For the text-containing cell, return its midpoint in [x, y] coordinate format. 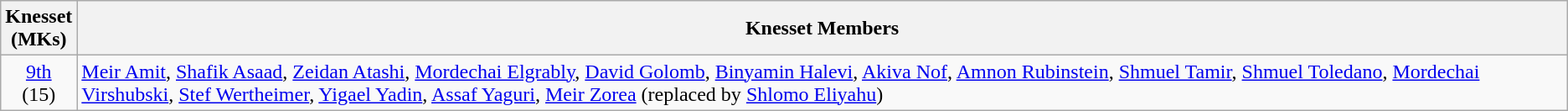
Knesset Members [823, 29]
Knesset(MKs) [39, 29]
9th(15) [39, 82]
